Search for the cell housing the specified text and yield its (x, y) center coordinate. 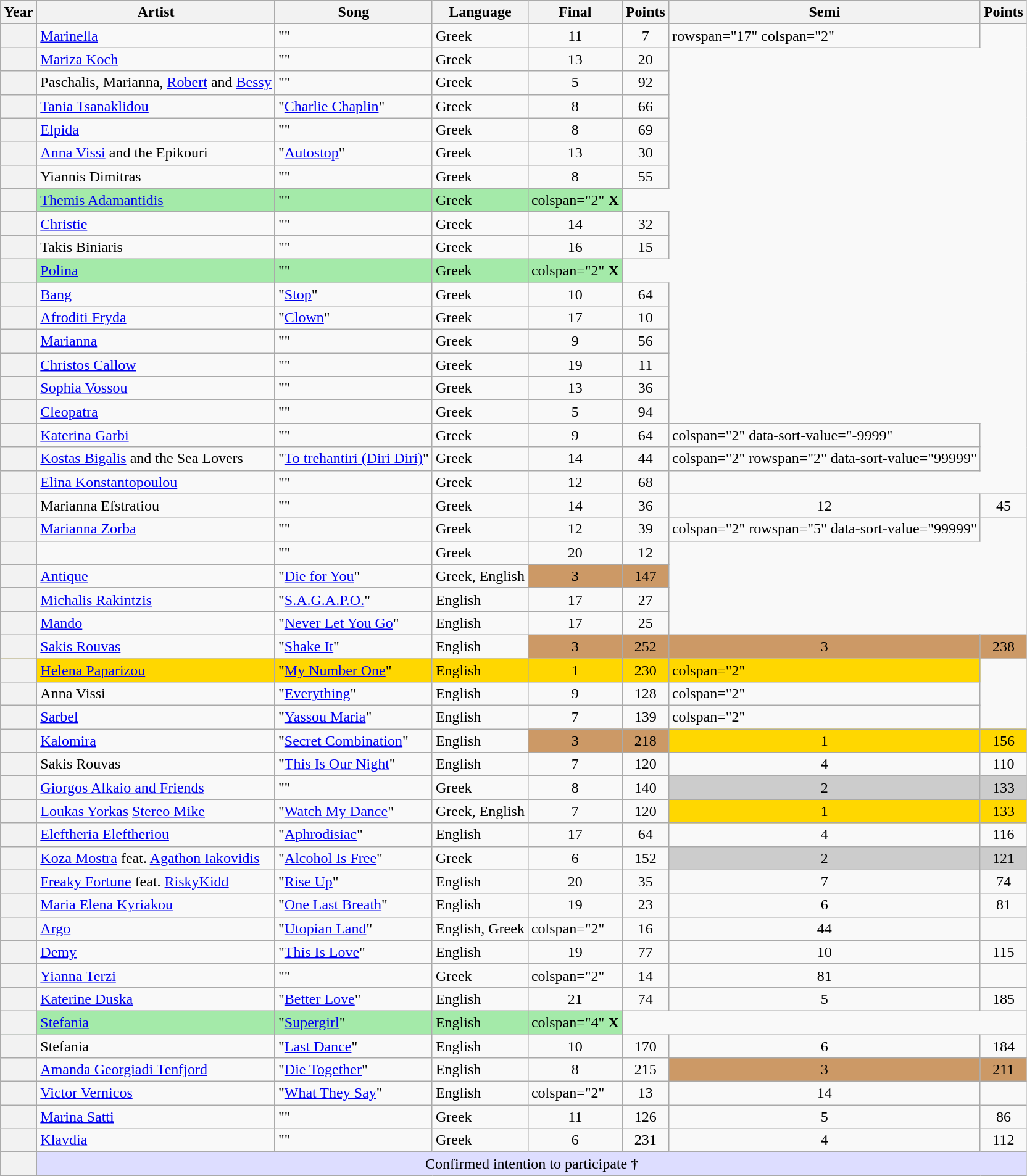
Sophia Vossou (156, 388)
231 (646, 1140)
"Utopian Land" (353, 928)
"Never Let You Go" (353, 623)
Year (19, 12)
238 (1004, 646)
86 (1004, 1117)
Elina Konstantopoulou (156, 482)
"S.A.G.A.P.O." (353, 599)
"My Number One" (353, 670)
Kalomira (156, 741)
32 (646, 223)
"One Last Breath" (353, 905)
Christos Callow (156, 365)
"Better Love" (353, 999)
184 (1004, 1046)
147 (646, 576)
112 (1004, 1140)
Elpida (156, 130)
Cleopatra (156, 412)
English, Greek (480, 928)
Michalis Rakintzis (156, 599)
27 (646, 599)
35 (646, 882)
"Autostop" (353, 153)
25 (646, 623)
"Rise Up" (353, 882)
Klavdia (156, 1140)
Marina Satti (156, 1117)
23 (646, 905)
Katerine Duska (156, 999)
"Alcohol Is Free" (353, 858)
Anna Vissi (156, 694)
"Aphrodisiac" (353, 835)
77 (646, 952)
211 (1004, 1070)
185 (1004, 999)
156 (1004, 741)
"This Is Love" (353, 952)
21 (575, 999)
"What They Say" (353, 1093)
Maria Elena Kyriakou (156, 905)
68 (646, 482)
218 (646, 741)
Demy (156, 952)
Themis Adamantidis (156, 200)
Paschalis, Marianna, Robert and Bessy (156, 83)
140 (646, 788)
Polina (156, 270)
Loukas Yorkas Stereo Mike (156, 811)
Antique (156, 576)
Yianna Terzi (156, 975)
colspan="2" data-sort-value="-9999" (825, 435)
Eleftheria Eleftheriou (156, 835)
"Shake It" (353, 646)
"Everything" (353, 694)
"Die Together" (353, 1070)
"Watch My Dance" (353, 811)
Anna Vissi and the Epikouri (156, 153)
170 (646, 1046)
Final (575, 12)
94 (646, 412)
Sarbel (156, 717)
colspan="4" X (575, 1022)
rowspan="17" colspan="2" (825, 36)
Takis Biniaris (156, 247)
Argo (156, 928)
"Secret Combination" (353, 741)
15 (646, 247)
"Last Dance" (353, 1046)
Koza Mostra feat. Agathon Iakovidis (156, 858)
Victor Vernicos (156, 1093)
colspan="2" rowspan="5" data-sort-value="99999" (825, 529)
Freaky Fortune feat. RiskyKidd (156, 882)
Giorgos Alkaio and Friends (156, 788)
110 (1004, 764)
Song (353, 12)
Yiannis Dimitras (156, 177)
139 (646, 717)
"Yassou Maria" (353, 717)
"This Is Our Night" (353, 764)
128 (646, 694)
215 (646, 1070)
126 (646, 1117)
Language (480, 12)
Marinella (156, 36)
69 (646, 130)
121 (1004, 858)
"Supergirl" (353, 1022)
45 (1004, 506)
"Stop" (353, 294)
Marianna Efstratiou (156, 506)
115 (1004, 952)
116 (1004, 835)
Artist (156, 12)
"Die for You" (353, 576)
Tania Tsanaklidou (156, 106)
66 (646, 106)
Amanda Georgiadi Tenfjord (156, 1070)
"Charlie Chaplin" (353, 106)
Katerina Garbi (156, 435)
230 (646, 670)
Bang (156, 294)
Helena Paparizou (156, 670)
Afroditi Fryda (156, 318)
colspan="2" rowspan="2" data-sort-value="99999" (825, 459)
Marianna (156, 341)
Marianna Zorba (156, 529)
39 (646, 529)
55 (646, 177)
Mariza Koch (156, 59)
Mando (156, 623)
Kostas Bigalis and the Sea Lovers (156, 459)
"To trehantiri (Diri Diri)" (353, 459)
56 (646, 341)
92 (646, 83)
Semi (825, 12)
Christie (156, 223)
252 (646, 646)
30 (646, 153)
"Clown" (353, 318)
Confirmed intention to participate † (532, 1164)
152 (646, 858)
